Search for the cell housing the specified text and yield its [x, y] center coordinate. 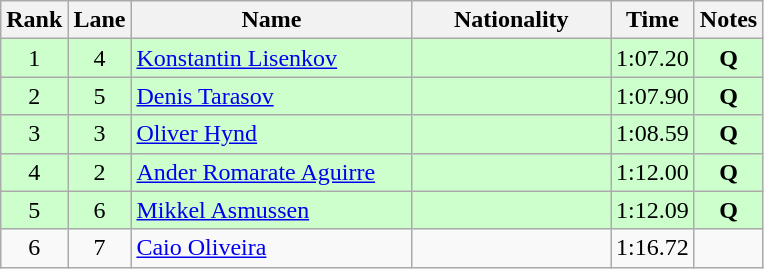
1:12.09 [653, 210]
1:12.00 [653, 172]
Name [272, 20]
1:16.72 [653, 248]
1:08.59 [653, 134]
Ander Romarate Aguirre [272, 172]
1 [34, 58]
Denis Tarasov [272, 96]
Rank [34, 20]
Notes [728, 20]
Lane [100, 20]
1:07.20 [653, 58]
Time [653, 20]
7 [100, 248]
Mikkel Asmussen [272, 210]
Nationality [512, 20]
1:07.90 [653, 96]
Oliver Hynd [272, 134]
Caio Oliveira [272, 248]
Konstantin Lisenkov [272, 58]
